Identify which cell holds the provided text, then report its [X, Y] central coordinate. 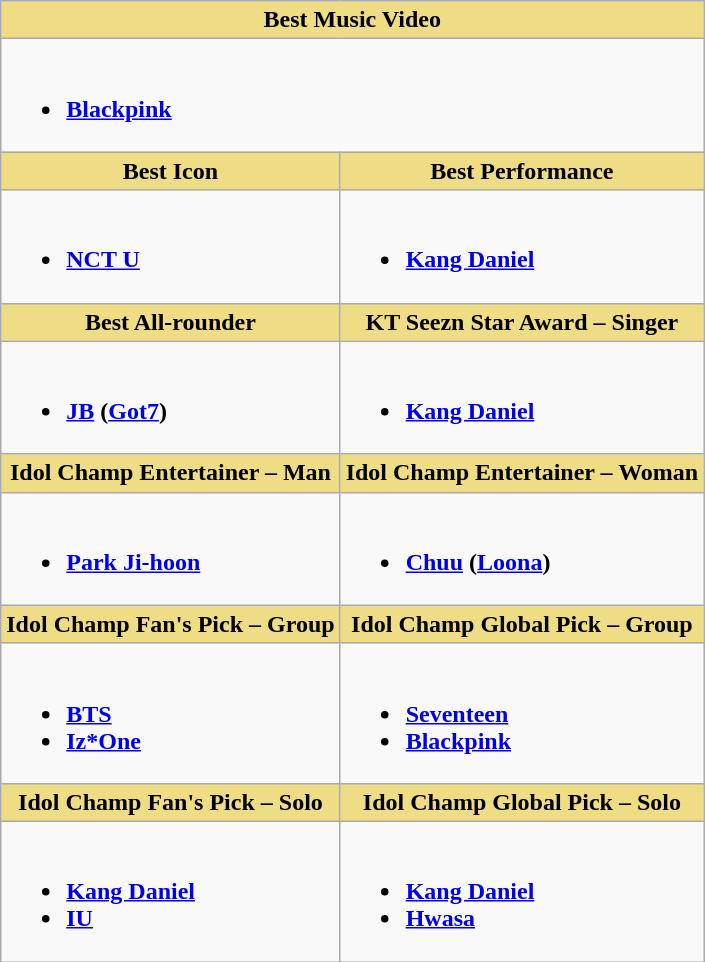
JB (Got7) [170, 398]
Idol Champ Entertainer – Man [170, 473]
KT Seezn Star Award – Singer [522, 322]
Best Icon [170, 171]
Idol Champ Fan's Pick – Group [170, 624]
Idol Champ Global Pick – Group [522, 624]
Kang DanielHwasa [522, 891]
Idol Champ Fan's Pick – Solo [170, 802]
Kang DanielIU [170, 891]
Best Performance [522, 171]
Best Music Video [352, 20]
Park Ji-hoon [170, 548]
BTSIz*One [170, 713]
NCT U [170, 246]
SeventeenBlackpink [522, 713]
Idol Champ Entertainer – Woman [522, 473]
Best All-rounder [170, 322]
Chuu (Loona) [522, 548]
Idol Champ Global Pick – Solo [522, 802]
Blackpink [352, 96]
